Find where the given text appears and provide that cell's center as [x, y] coordinate. 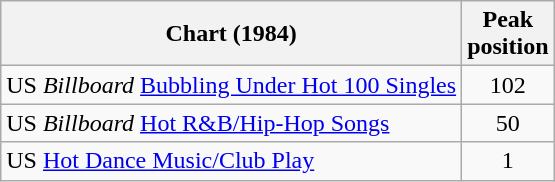
102 [508, 85]
50 [508, 123]
Peakposition [508, 34]
1 [508, 161]
US Billboard Hot R&B/Hip-Hop Songs [232, 123]
US Hot Dance Music/Club Play [232, 161]
US Billboard Bubbling Under Hot 100 Singles [232, 85]
Chart (1984) [232, 34]
